Output the [X, Y] coordinate of the center of the cell containing the given text.  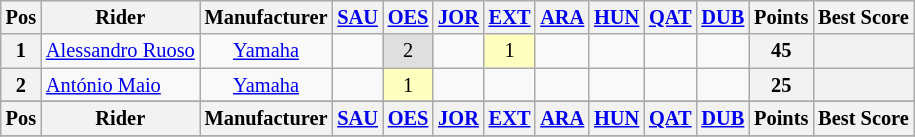
45 [781, 51]
Alessandro Ruoso [120, 51]
25 [781, 85]
António Maio [120, 85]
